Provide the [X, Y] coordinate of the cell's center where the given text is located.  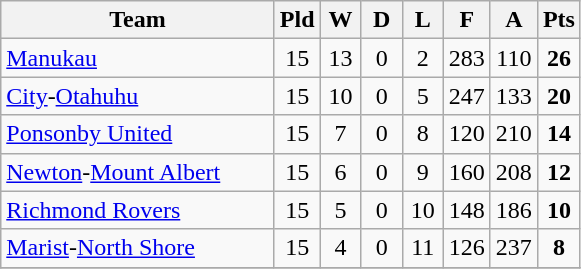
20 [558, 96]
120 [466, 134]
Richmond Rovers [138, 210]
210 [514, 134]
Ponsonby United [138, 134]
City-Otahuhu [138, 96]
F [466, 20]
4 [340, 248]
2 [422, 58]
Pts [558, 20]
26 [558, 58]
14 [558, 134]
7 [340, 134]
283 [466, 58]
11 [422, 248]
12 [558, 172]
Pld [297, 20]
247 [466, 96]
6 [340, 172]
148 [466, 210]
Newton-Mount Albert [138, 172]
13 [340, 58]
237 [514, 248]
W [340, 20]
126 [466, 248]
Team [138, 20]
110 [514, 58]
A [514, 20]
208 [514, 172]
186 [514, 210]
9 [422, 172]
L [422, 20]
160 [466, 172]
D [382, 20]
133 [514, 96]
Manukau [138, 58]
Marist-North Shore [138, 248]
